Return the (X, Y) coordinate for the center point of the cell that contains the specified text.  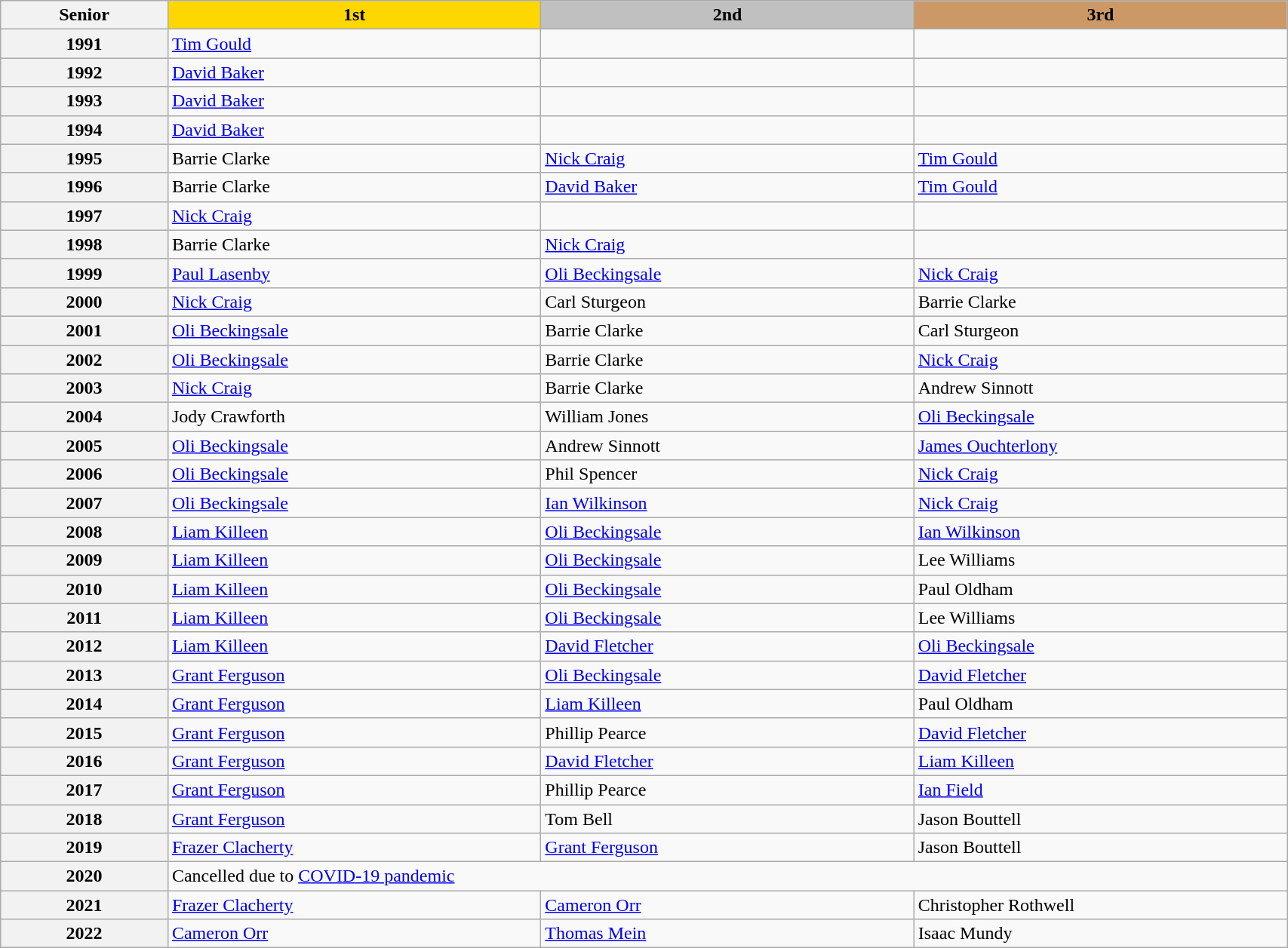
2022 (85, 934)
1993 (85, 101)
Thomas Mein (727, 934)
Jody Crawforth (354, 417)
2016 (85, 761)
2001 (85, 330)
2000 (85, 302)
2006 (85, 474)
1999 (85, 273)
2004 (85, 417)
2nd (727, 15)
Christopher Rothwell (1100, 905)
1997 (85, 216)
2002 (85, 360)
Cancelled due to COVID-19 pandemic (727, 876)
Senior (85, 15)
2007 (85, 503)
2011 (85, 618)
2018 (85, 818)
2015 (85, 732)
Paul Lasenby (354, 273)
2003 (85, 388)
2019 (85, 848)
Isaac Mundy (1100, 934)
James Ouchterlony (1100, 446)
1992 (85, 72)
3rd (1100, 15)
1991 (85, 44)
2009 (85, 560)
2017 (85, 790)
2008 (85, 532)
2013 (85, 675)
2014 (85, 704)
2010 (85, 589)
2020 (85, 876)
2005 (85, 446)
Tom Bell (727, 818)
2021 (85, 905)
1994 (85, 130)
1st (354, 15)
1995 (85, 158)
1998 (85, 244)
Ian Field (1100, 790)
William Jones (727, 417)
Phil Spencer (727, 474)
1996 (85, 187)
2012 (85, 646)
